Capture the cell that displays the provided text and extract its [x, y] central coordinate. 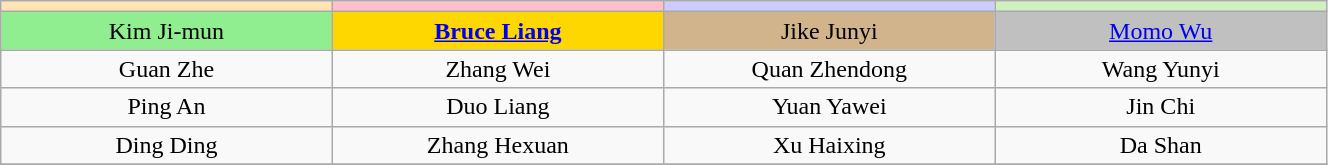
Wang Yunyi [1160, 69]
Ding Ding [166, 145]
Zhang Hexuan [498, 145]
Quan Zhendong [830, 69]
Duo Liang [498, 107]
Ping An [166, 107]
Bruce Liang [498, 31]
Xu Haixing [830, 145]
Yuan Yawei [830, 107]
Jike Junyi [830, 31]
Zhang Wei [498, 69]
Kim Ji-mun [166, 31]
Momo Wu [1160, 31]
Da Shan [1160, 145]
Jin Chi [1160, 107]
Guan Zhe [166, 69]
